Search for the cell housing the specified text and yield its [x, y] center coordinate. 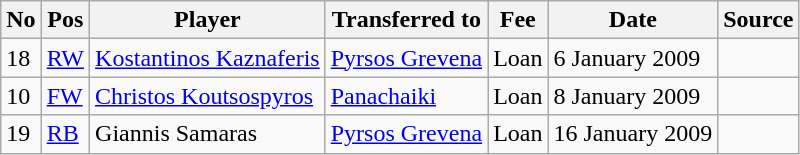
Source [758, 20]
Fee [518, 20]
6 January 2009 [633, 58]
Transferred to [406, 20]
RB [65, 134]
16 January 2009 [633, 134]
Kostantinos Kaznaferis [208, 58]
Pos [65, 20]
Giannis Samaras [208, 134]
19 [21, 134]
Christos Koutsospyros [208, 96]
Player [208, 20]
Panachaiki [406, 96]
10 [21, 96]
FW [65, 96]
RW [65, 58]
No [21, 20]
18 [21, 58]
8 January 2009 [633, 96]
Date [633, 20]
